For the text-containing cell, return its midpoint in (X, Y) coordinate format. 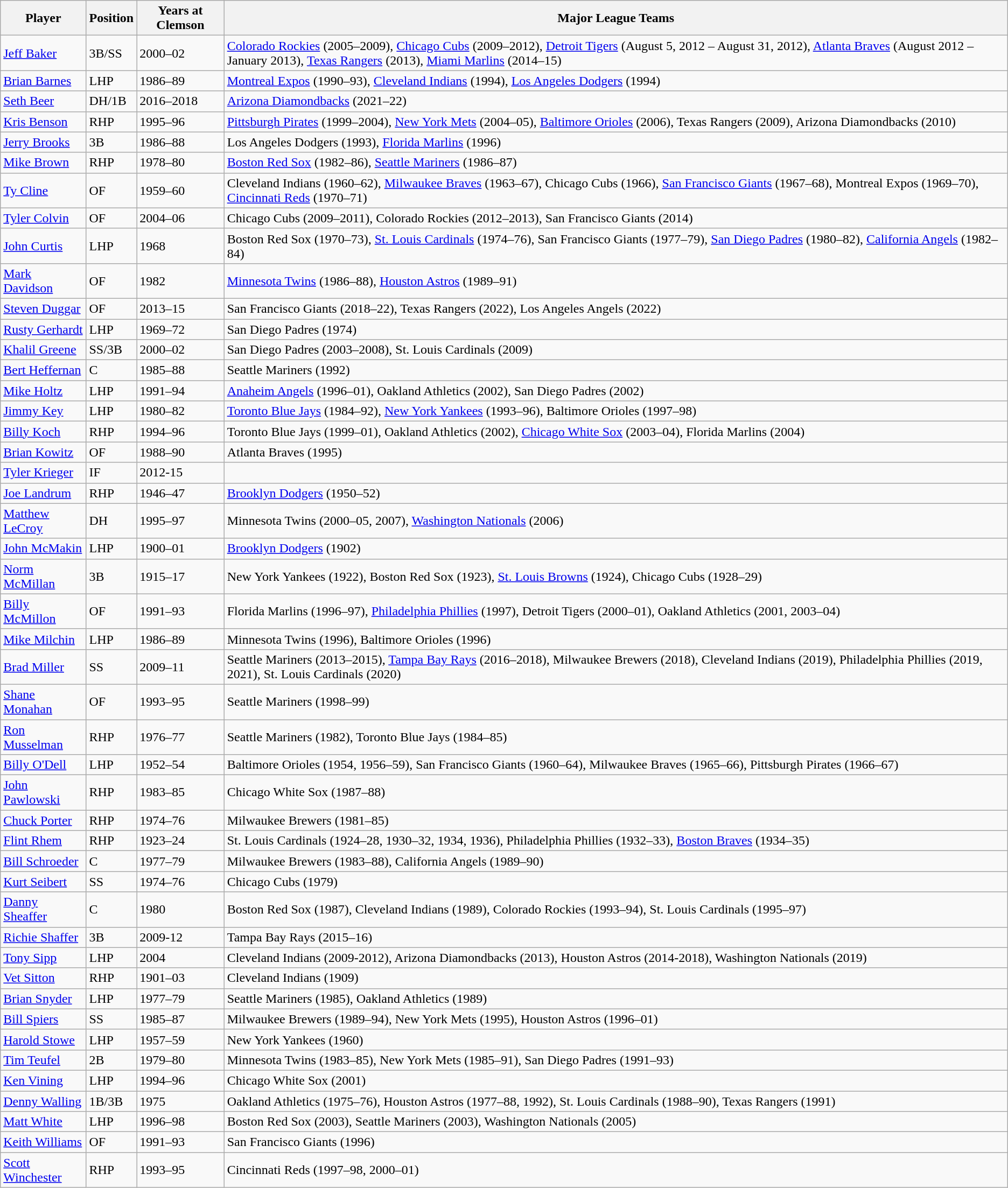
Mike Brown (43, 163)
1959–60 (180, 191)
Tim Teufel (43, 1060)
Jerry Brooks (43, 142)
Mike Milchin (43, 639)
2012-15 (180, 473)
DH/1B (111, 101)
Brooklyn Dodgers (1950–52) (616, 493)
Boston Red Sox (2003), Seattle Mariners (2003), Washington Nationals (2005) (616, 1122)
Minnesota Twins (1986–88), Houston Astros (1989–91) (616, 281)
Oakland Athletics (1975–76), Houston Astros (1977–88, 1992), St. Louis Cardinals (1988–90), Texas Rangers (1991) (616, 1101)
Seattle Mariners (1998–99) (616, 702)
1B/3B (111, 1101)
Pittsburgh Pirates (1999–2004), New York Mets (2004–05), Baltimore Orioles (2006), Texas Rangers (2009), Arizona Diamondbacks (2010) (616, 122)
Billy O'Dell (43, 765)
San Diego Padres (2003–2008), St. Louis Cardinals (2009) (616, 350)
Richie Shaffer (43, 937)
Brad Miller (43, 666)
Chicago White Sox (2001) (616, 1080)
1985–88 (180, 370)
Montreal Expos (1990–93), Cleveland Indians (1994), Los Angeles Dodgers (1994) (616, 81)
1975 (180, 1101)
Joe Landrum (43, 493)
1980–82 (180, 411)
1901–03 (180, 978)
Tyler Colvin (43, 218)
1980 (180, 910)
Tony Sipp (43, 958)
1915–17 (180, 576)
Brian Barnes (43, 81)
Cleveland Indians (2009-2012), Arizona Diamondbacks (2013), Houston Astros (2014-2018), Washington Nationals (2019) (616, 958)
Milwaukee Brewers (1983–88), California Angels (1989–90) (616, 861)
Anaheim Angels (1996–01), Oakland Athletics (2002), San Diego Padres (2002) (616, 391)
Bill Spiers (43, 1019)
Chicago White Sox (1987–88) (616, 792)
Minnesota Twins (1996), Baltimore Orioles (1996) (616, 639)
San Francisco Giants (1996) (616, 1142)
Florida Marlins (1996–97), Philadelphia Phillies (1997), Detroit Tigers (2000–01), Oakland Athletics (2001, 2003–04) (616, 611)
1982 (180, 281)
1991–94 (180, 391)
St. Louis Cardinals (1924–28, 1930–32, 1934, 1936), Philadelphia Phillies (1932–33), Boston Braves (1934–35) (616, 841)
Jeff Baker (43, 53)
Flint Rhem (43, 841)
1995–96 (180, 122)
Seattle Mariners (1992) (616, 370)
Bill Schroeder (43, 861)
2004–06 (180, 218)
Cincinnati Reds (1997–98, 2000–01) (616, 1170)
Milwaukee Brewers (1981–85) (616, 820)
Denny Walling (43, 1101)
Seattle Mariners (1982), Toronto Blue Jays (1984–85) (616, 736)
Vet Sitton (43, 978)
SS/3B (111, 350)
2016–2018 (180, 101)
Chicago Cubs (2009–2011), Colorado Rockies (2012–2013), San Francisco Giants (2014) (616, 218)
Seattle Mariners (1985), Oakland Athletics (1989) (616, 999)
Bert Heffernan (43, 370)
New York Yankees (1960) (616, 1039)
2009-12 (180, 937)
Tampa Bay Rays (2015–16) (616, 937)
Billy Koch (43, 432)
Matt White (43, 1122)
Scott Winchester (43, 1170)
Norm McMillan (43, 576)
Khalil Greene (43, 350)
Boston Red Sox (1982–86), Seattle Mariners (1986–87) (616, 163)
Boston Red Sox (1987), Cleveland Indians (1989), Colorado Rockies (1993–94), St. Louis Cardinals (1995–97) (616, 910)
2004 (180, 958)
1957–59 (180, 1039)
DH (111, 521)
Keith Williams (43, 1142)
Player (43, 18)
1996–98 (180, 1122)
1995–97 (180, 521)
Toronto Blue Jays (1999–01), Oakland Athletics (2002), Chicago White Sox (2003–04), Florida Marlins (2004) (616, 432)
1988–90 (180, 452)
Jimmy Key (43, 411)
Kurt Seibert (43, 882)
Brooklyn Dodgers (1902) (616, 549)
1923–24 (180, 841)
1968 (180, 245)
Mike Holtz (43, 391)
Brian Snyder (43, 999)
Steven Duggar (43, 308)
Harold Stowe (43, 1039)
Rusty Gerhardt (43, 329)
Tyler Krieger (43, 473)
2009–11 (180, 666)
Matthew LeCroy (43, 521)
Mark Davidson (43, 281)
John Pawlowski (43, 792)
1983–85 (180, 792)
Arizona Diamondbacks (2021–22) (616, 101)
Ron Musselman (43, 736)
Chicago Cubs (1979) (616, 882)
New York Yankees (1922), Boston Red Sox (1923), St. Louis Browns (1924), Chicago Cubs (1928–29) (616, 576)
Kris Benson (43, 122)
Ken Vining (43, 1080)
1976–77 (180, 736)
Years at Clemson (180, 18)
1900–01 (180, 549)
Minnesota Twins (2000–05, 2007), Washington Nationals (2006) (616, 521)
Atlanta Braves (1995) (616, 452)
1969–72 (180, 329)
1946–47 (180, 493)
Position (111, 18)
2013–15 (180, 308)
San Francisco Giants (2018–22), Texas Rangers (2022), Los Angeles Angels (2022) (616, 308)
Shane Monahan (43, 702)
Seth Beer (43, 101)
Los Angeles Dodgers (1993), Florida Marlins (1996) (616, 142)
Ty Cline (43, 191)
John Curtis (43, 245)
Baltimore Orioles (1954, 1956–59), San Francisco Giants (1960–64), Milwaukee Braves (1965–66), Pittsburgh Pirates (1966–67) (616, 765)
Major League Teams (616, 18)
Brian Kowitz (43, 452)
Toronto Blue Jays (1984–92), New York Yankees (1993–96), Baltimore Orioles (1997–98) (616, 411)
2B (111, 1060)
Milwaukee Brewers (1989–94), New York Mets (1995), Houston Astros (1996–01) (616, 1019)
San Diego Padres (1974) (616, 329)
Cleveland Indians (1909) (616, 978)
1978–80 (180, 163)
Danny Sheaffer (43, 910)
Chuck Porter (43, 820)
Billy McMillon (43, 611)
1952–54 (180, 765)
1986–88 (180, 142)
Boston Red Sox (1970–73), St. Louis Cardinals (1974–76), San Francisco Giants (1977–79), San Diego Padres (1980–82), California Angels (1982–84) (616, 245)
John McMakin (43, 549)
3B/SS (111, 53)
Minnesota Twins (1983–85), New York Mets (1985–91), San Diego Padres (1991–93) (616, 1060)
IF (111, 473)
1985–87 (180, 1019)
1979–80 (180, 1060)
